Search for the cell housing the specified text and yield its (X, Y) center coordinate. 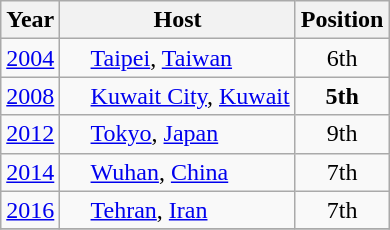
2012 (30, 134)
2016 (30, 210)
9th (342, 134)
2004 (30, 58)
5th (342, 96)
Tokyo, Japan (178, 134)
Tehran, Iran (178, 210)
2008 (30, 96)
Taipei, Taiwan (178, 58)
Position (342, 20)
Host (178, 20)
Wuhan, China (178, 172)
6th (342, 58)
2014 (30, 172)
Kuwait City, Kuwait (178, 96)
Year (30, 20)
